Search for the cell housing the specified text and yield its (x, y) center coordinate. 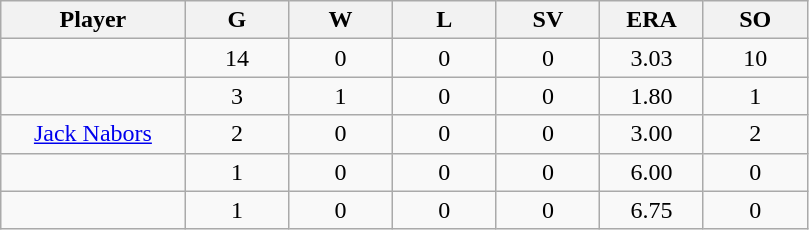
6.75 (652, 210)
14 (237, 58)
Player (93, 20)
10 (755, 58)
SO (755, 20)
G (237, 20)
W (341, 20)
1.80 (652, 96)
L (444, 20)
6.00 (652, 172)
3.03 (652, 58)
3.00 (652, 134)
3 (237, 96)
ERA (652, 20)
SV (548, 20)
Jack Nabors (93, 134)
